Return [X, Y] of the center of cell containing provided text 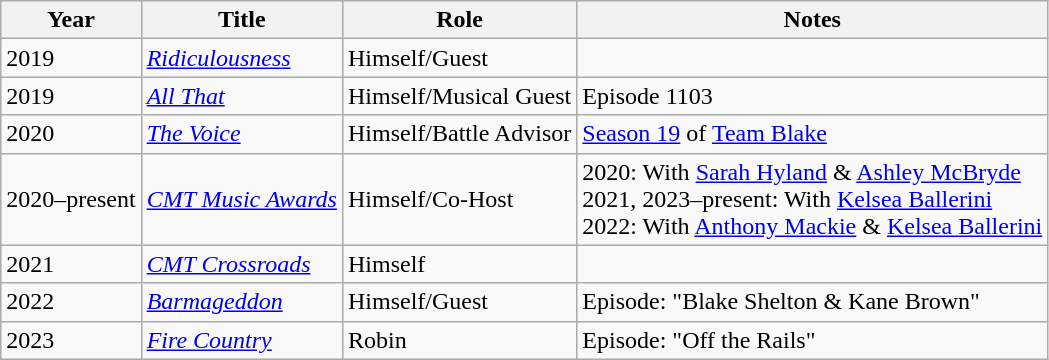
CMT Music Awards [242, 199]
2022 [71, 302]
2023 [71, 340]
The Voice [242, 134]
2020: With Sarah Hyland & Ashley McBryde 2021, 2023–present: With Kelsea Ballerini 2022: With Anthony Mackie & Kelsea Ballerini [812, 199]
2020–present [71, 199]
Notes [812, 20]
Himself/Co-Host [459, 199]
Season 19 of Team Blake [812, 134]
Episode 1103 [812, 96]
2020 [71, 134]
Title [242, 20]
CMT Crossroads [242, 264]
Barmageddon [242, 302]
Robin [459, 340]
2021 [71, 264]
Himself/Musical Guest [459, 96]
Ridiculousness [242, 58]
Fire Country [242, 340]
Himself [459, 264]
Year [71, 20]
Episode: "Blake Shelton & Kane Brown" [812, 302]
Himself/Battle Advisor [459, 134]
All That [242, 96]
Role [459, 20]
Episode: "Off the Rails" [812, 340]
